Return the (X, Y) coordinate for the center point of the cell that contains the specified text.  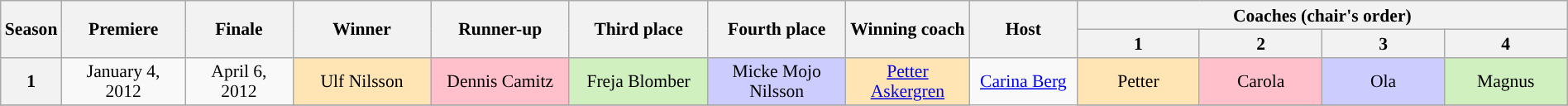
January 4, 2012 (122, 81)
Petter Askergren (908, 81)
Carola (1260, 81)
Carina Berg (1023, 81)
Premiere (122, 29)
Magnus (1505, 81)
2 (1260, 43)
Finale (239, 29)
4 (1505, 43)
Fourth place (777, 29)
Runner-up (500, 29)
Freja Blomber (638, 81)
April 6, 2012 (239, 81)
Host (1023, 29)
Ola (1383, 81)
Petter (1138, 81)
Third place (638, 29)
Season (31, 29)
Winner (362, 29)
Micke Mojo Nilsson (777, 81)
Coaches (chair's order) (1322, 15)
Ulf Nilsson (362, 81)
Winning coach (908, 29)
3 (1383, 43)
Dennis Camitz (500, 81)
